Provide the [X, Y] coordinate of the cell's center where the given text is located.  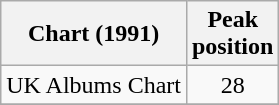
Chart (1991) [94, 34]
28 [232, 85]
Peakposition [232, 34]
UK Albums Chart [94, 85]
